Identify which cell holds the provided text, then report its (x, y) central coordinate. 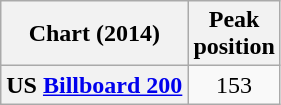
Chart (2014) (94, 34)
153 (234, 85)
US Billboard 200 (94, 85)
Peakposition (234, 34)
